Output the (x, y) coordinate of the center of the cell containing the given text.  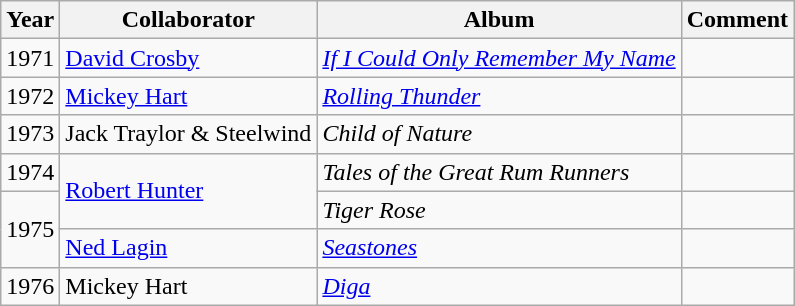
Child of Nature (499, 134)
1971 (30, 58)
1975 (30, 229)
Collaborator (188, 20)
1974 (30, 172)
Jack Traylor & Steelwind (188, 134)
1976 (30, 286)
Tiger Rose (499, 210)
If I Could Only Remember My Name (499, 58)
Rolling Thunder (499, 96)
Tales of the Great Rum Runners (499, 172)
David Crosby (188, 58)
1973 (30, 134)
Comment (737, 20)
Album (499, 20)
Robert Hunter (188, 191)
Year (30, 20)
1972 (30, 96)
Diga (499, 286)
Seastones (499, 248)
Ned Lagin (188, 248)
